Pinpoint the cell where the given text exists, returning its (X, Y) midpoint coordinate. 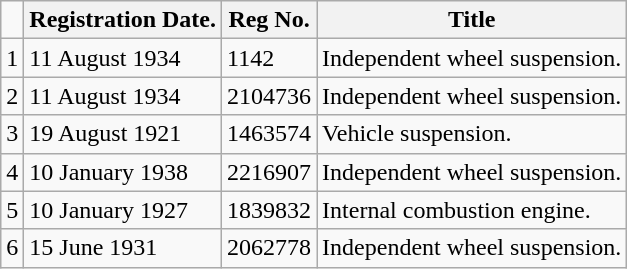
19 August 1921 (123, 134)
Reg No. (270, 20)
10 January 1938 (123, 172)
Title (472, 20)
2104736 (270, 96)
1839832 (270, 210)
1142 (270, 58)
3 (12, 134)
2062778 (270, 248)
1 (12, 58)
5 (12, 210)
2 (12, 96)
Vehicle suspension. (472, 134)
Registration Date. (123, 20)
4 (12, 172)
15 June 1931 (123, 248)
1463574 (270, 134)
2216907 (270, 172)
10 January 1927 (123, 210)
Internal combustion engine. (472, 210)
6 (12, 248)
